Identify which cell holds the provided text, then report its (X, Y) central coordinate. 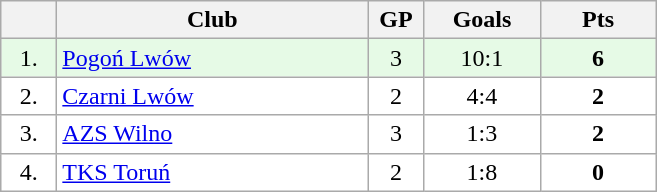
0 (598, 172)
4. (29, 172)
1:8 (482, 172)
10:1 (482, 58)
Pts (598, 20)
AZS Wilno (212, 134)
TKS Toruń (212, 172)
3. (29, 134)
Pogoń Lwów (212, 58)
GP (396, 20)
Czarni Lwów (212, 96)
4:4 (482, 96)
2. (29, 96)
1. (29, 58)
6 (598, 58)
Goals (482, 20)
1:3 (482, 134)
Club (212, 20)
